Return [X, Y] of the center of cell containing provided text 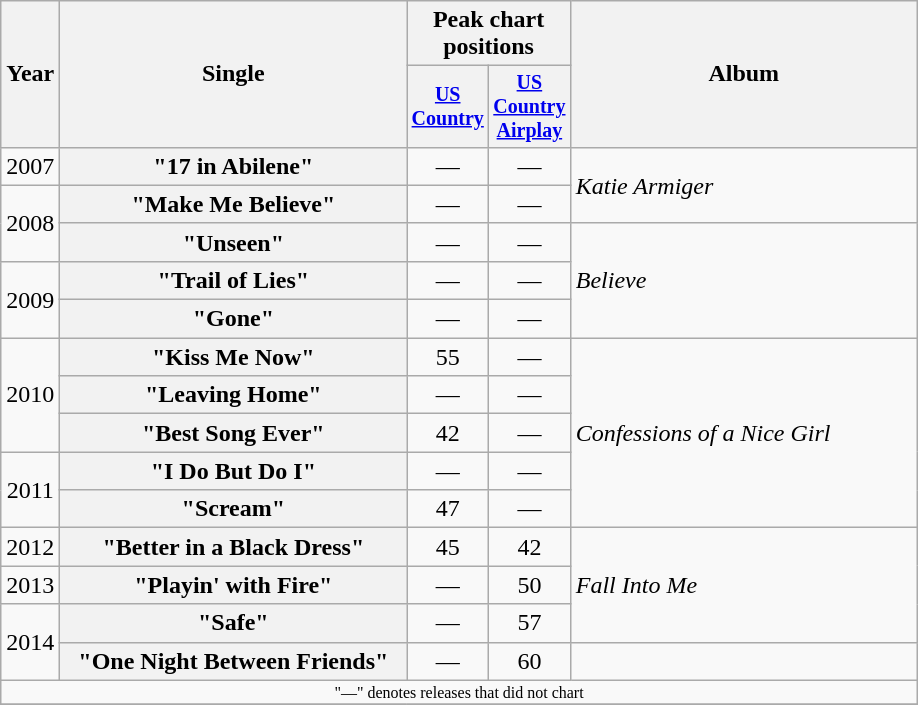
2009 [30, 299]
Katie Armiger [744, 185]
"Make Me Believe" [234, 204]
"17 in Abilene" [234, 166]
2007 [30, 166]
Single [234, 74]
2014 [30, 642]
"Safe" [234, 623]
Confessions of a Nice Girl [744, 433]
60 [530, 661]
Year [30, 74]
"Unseen" [234, 242]
2011 [30, 490]
"Better in a Black Dress" [234, 547]
"Leaving Home" [234, 395]
2012 [30, 547]
2010 [30, 395]
2013 [30, 585]
"Best Song Ever" [234, 433]
Believe [744, 280]
"One Night Between Friends" [234, 661]
50 [530, 585]
"Scream" [234, 509]
45 [448, 547]
"Gone" [234, 319]
47 [448, 509]
57 [530, 623]
"I Do But Do I" [234, 471]
Fall Into Me [744, 585]
US Country Airplay [530, 106]
"—" denotes releases that did not chart [460, 692]
"Playin' with Fire" [234, 585]
2008 [30, 223]
Peak chartpositions [488, 34]
"Kiss Me Now" [234, 357]
US Country [448, 106]
Album [744, 74]
55 [448, 357]
"Trail of Lies" [234, 280]
